Capture the cell that displays the provided text and extract its (x, y) central coordinate. 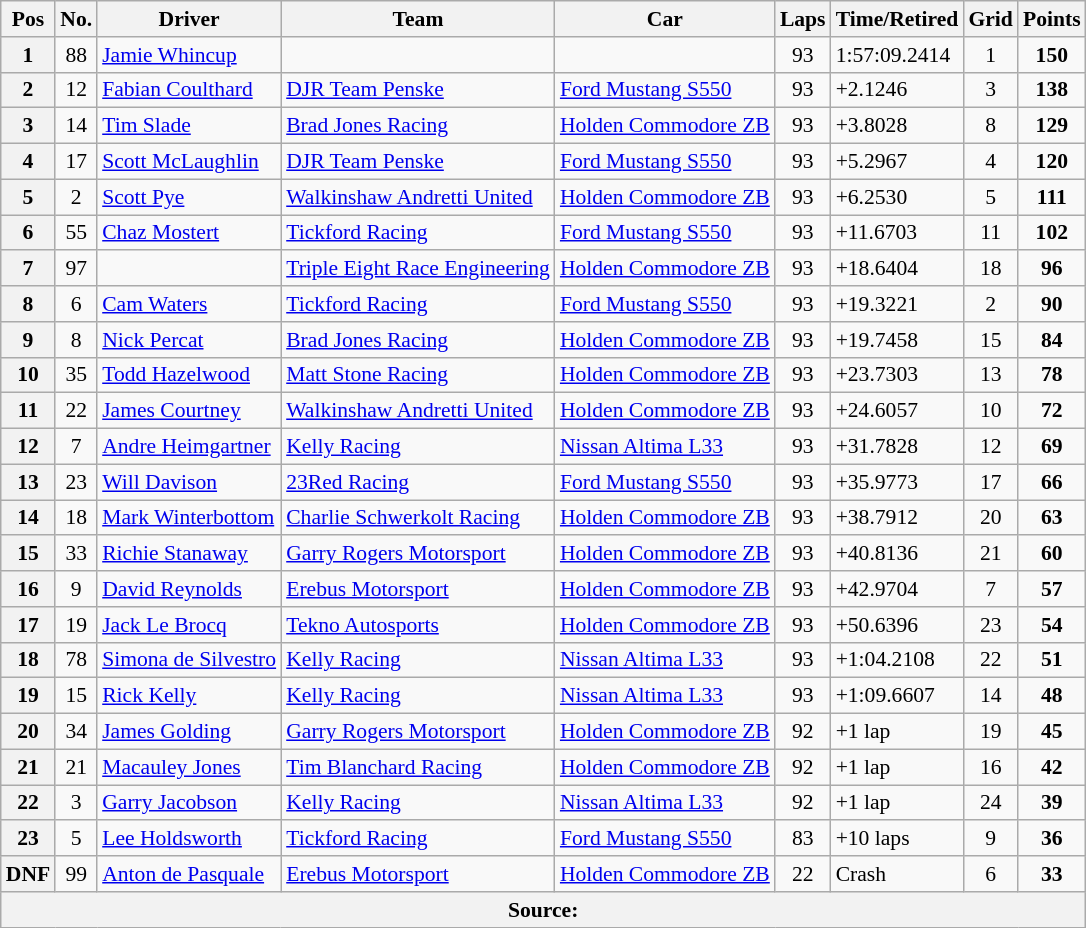
Matt Stone Racing (418, 375)
Crash (898, 874)
James Courtney (189, 411)
88 (76, 55)
24 (990, 803)
69 (1052, 447)
Garry Jacobson (189, 803)
Lee Holdsworth (189, 839)
Tekno Autosports (418, 625)
51 (1052, 660)
+19.3221 (898, 304)
+6.2530 (898, 197)
111 (1052, 197)
Car (665, 19)
DNF (28, 874)
+10 laps (898, 839)
42 (1052, 767)
57 (1052, 589)
23Red Racing (418, 482)
99 (76, 874)
Cam Waters (189, 304)
Time/Retired (898, 19)
150 (1052, 55)
Nick Percat (189, 340)
Macauley Jones (189, 767)
36 (1052, 839)
+35.9773 (898, 482)
+18.6404 (898, 269)
Team (418, 19)
102 (1052, 233)
35 (76, 375)
90 (1052, 304)
+3.8028 (898, 126)
66 (1052, 482)
138 (1052, 90)
Pos (28, 19)
96 (1052, 269)
Tim Blanchard Racing (418, 767)
Will Davison (189, 482)
Tim Slade (189, 126)
+40.8136 (898, 554)
Rick Kelly (189, 696)
48 (1052, 696)
55 (76, 233)
Jack Le Brocq (189, 625)
Todd Hazelwood (189, 375)
Points (1052, 19)
Grid (990, 19)
David Reynolds (189, 589)
+50.6396 (898, 625)
+1:04.2108 (898, 660)
Jamie Whincup (189, 55)
Mark Winterbottom (189, 518)
Source: (544, 910)
60 (1052, 554)
+1:09.6607 (898, 696)
Scott McLaughlin (189, 162)
34 (76, 732)
129 (1052, 126)
1:57:09.2414 (898, 55)
120 (1052, 162)
+11.6703 (898, 233)
Driver (189, 19)
+2.1246 (898, 90)
45 (1052, 732)
James Golding (189, 732)
+19.7458 (898, 340)
+38.7912 (898, 518)
Fabian Coulthard (189, 90)
97 (76, 269)
Laps (803, 19)
Charlie Schwerkolt Racing (418, 518)
No. (76, 19)
Chaz Mostert (189, 233)
84 (1052, 340)
Andre Heimgartner (189, 447)
Scott Pye (189, 197)
72 (1052, 411)
Simona de Silvestro (189, 660)
+23.7303 (898, 375)
+31.7828 (898, 447)
+42.9704 (898, 589)
54 (1052, 625)
Anton de Pasquale (189, 874)
83 (803, 839)
Triple Eight Race Engineering (418, 269)
+5.2967 (898, 162)
+24.6057 (898, 411)
63 (1052, 518)
Richie Stanaway (189, 554)
39 (1052, 803)
